From the cell containing the given text, extract its center point as [X, Y] coordinate. 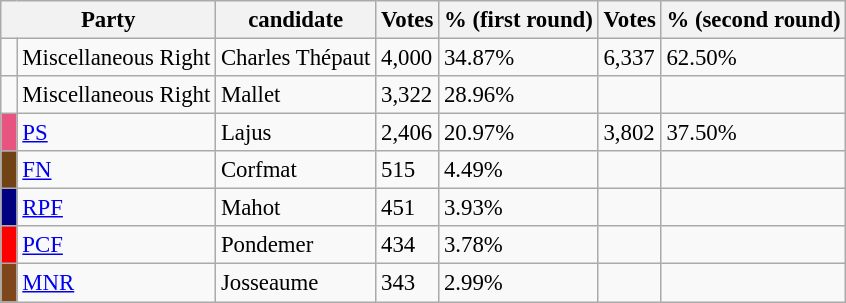
28.96% [519, 95]
Mallet [296, 95]
3,322 [408, 95]
Mahot [296, 208]
515 [408, 170]
2,406 [408, 133]
PS [116, 133]
3.93% [519, 208]
2.99% [519, 283]
37.50% [754, 133]
451 [408, 208]
343 [408, 283]
4.49% [519, 170]
4,000 [408, 58]
Pondemer [296, 245]
Party [108, 20]
Corfmat [296, 170]
PCF [116, 245]
RPF [116, 208]
MNR [116, 283]
% (second round) [754, 20]
% (first round) [519, 20]
Lajus [296, 133]
434 [408, 245]
20.97% [519, 133]
Charles Thépaut [296, 58]
3,802 [630, 133]
62.50% [754, 58]
6,337 [630, 58]
3.78% [519, 245]
34.87% [519, 58]
candidate [296, 20]
Josseaume [296, 283]
FN [116, 170]
